Locate the cell with the specified text and output its [X, Y] center coordinate. 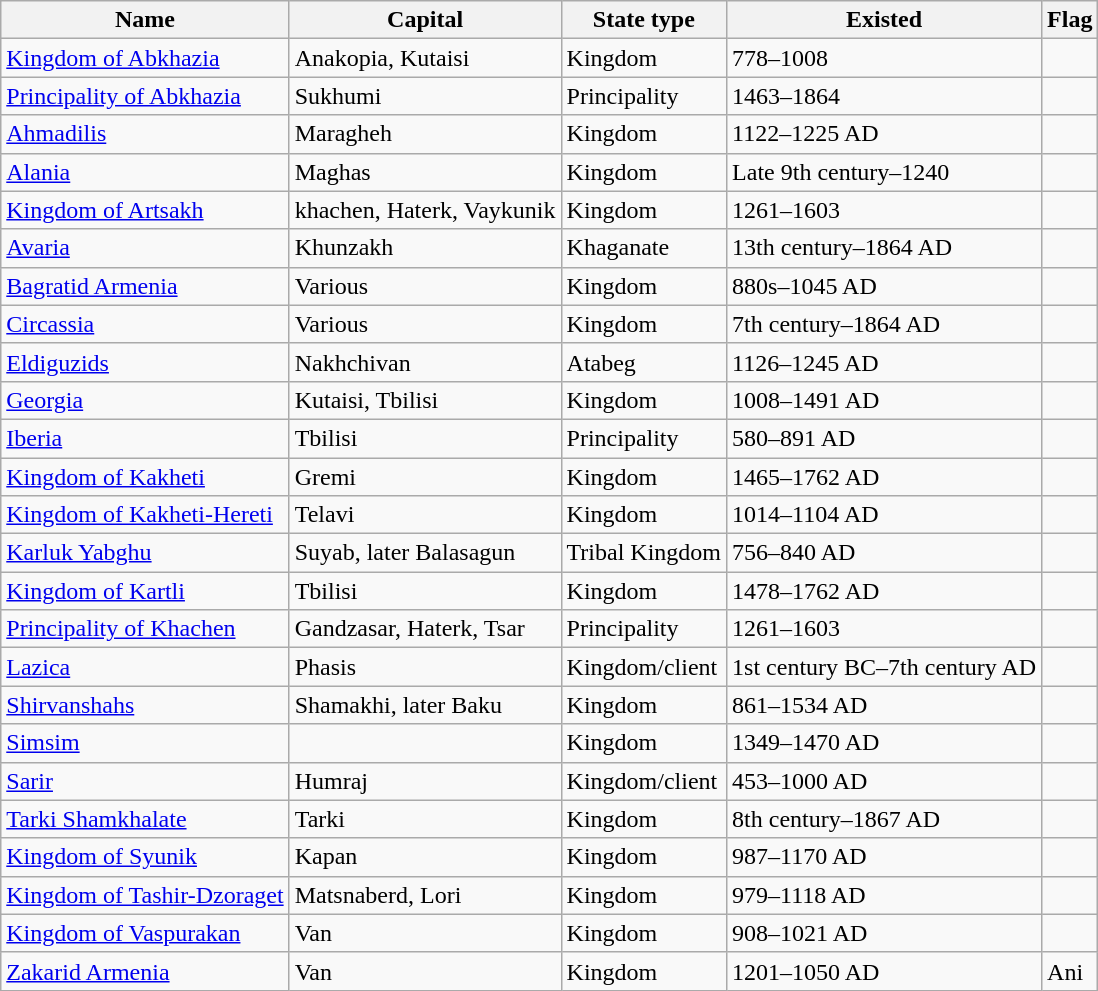
Existed [884, 20]
Kingdom of Vaspurakan [145, 933]
979–1118 AD [884, 895]
Karluk Yabghu [145, 553]
Humraj [425, 781]
State type [644, 20]
Simsim [145, 743]
Maghas [425, 172]
Khaganate [644, 248]
1478–1762 AD [884, 591]
Kingdom of Syunik [145, 857]
580–891 AD [884, 438]
Kingdom of Kartli [145, 591]
Avaria [145, 248]
Tarki Shamkhalate [145, 819]
1014–1104 AD [884, 515]
Name [145, 20]
Kutaisi, Tbilisi [425, 400]
861–1534 AD [884, 705]
khachen, Haterk, Vaykunik [425, 210]
Eldiguzids [145, 362]
1201–1050 AD [884, 971]
Phasis [425, 667]
756–840 AD [884, 553]
Khunzakh [425, 248]
Matsnaberd, Lori [425, 895]
908–1021 AD [884, 933]
Georgia [145, 400]
Capital [425, 20]
1122–1225 AD [884, 134]
778–1008 [884, 58]
Sukhumi [425, 96]
Suyab, later Balasagun [425, 553]
13th century–1864 AD [884, 248]
Kingdom of Kakheti [145, 477]
453–1000 AD [884, 781]
1463–1864 [884, 96]
Principality of Khachen [145, 629]
880s–1045 AD [884, 286]
Principality of Abkhazia [145, 96]
1st century BC–7th century AD [884, 667]
1126–1245 AD [884, 362]
Iberia [145, 438]
Tarki [425, 819]
Atabeg [644, 362]
Shirvanshahs [145, 705]
7th century–1864 AD [884, 324]
Kingdom of Kakheti-Hereti [145, 515]
Tribal Kingdom [644, 553]
Kingdom of Tashir-Dzoraget [145, 895]
Bagratid Armenia [145, 286]
Alania [145, 172]
Sarir [145, 781]
Shamakhi, later Baku [425, 705]
Kapan [425, 857]
Circassia [145, 324]
8th century–1867 AD [884, 819]
Zakarid Armenia [145, 971]
Ani [1070, 971]
Gandzasar, Haterk, Tsar [425, 629]
Maragheh [425, 134]
Anakopia, Kutaisi [425, 58]
Flag [1070, 20]
Lazica [145, 667]
Ahmadilis [145, 134]
1008–1491 AD [884, 400]
Telavi [425, 515]
1465–1762 AD [884, 477]
Late 9th century–1240 [884, 172]
Kingdom of Artsakh [145, 210]
987–1170 AD [884, 857]
Kingdom of Abkhazia [145, 58]
Nakhchivan [425, 362]
Gremi [425, 477]
1349–1470 AD [884, 743]
